Extract the (X, Y) coordinate from the center of the cell holding the provided text.  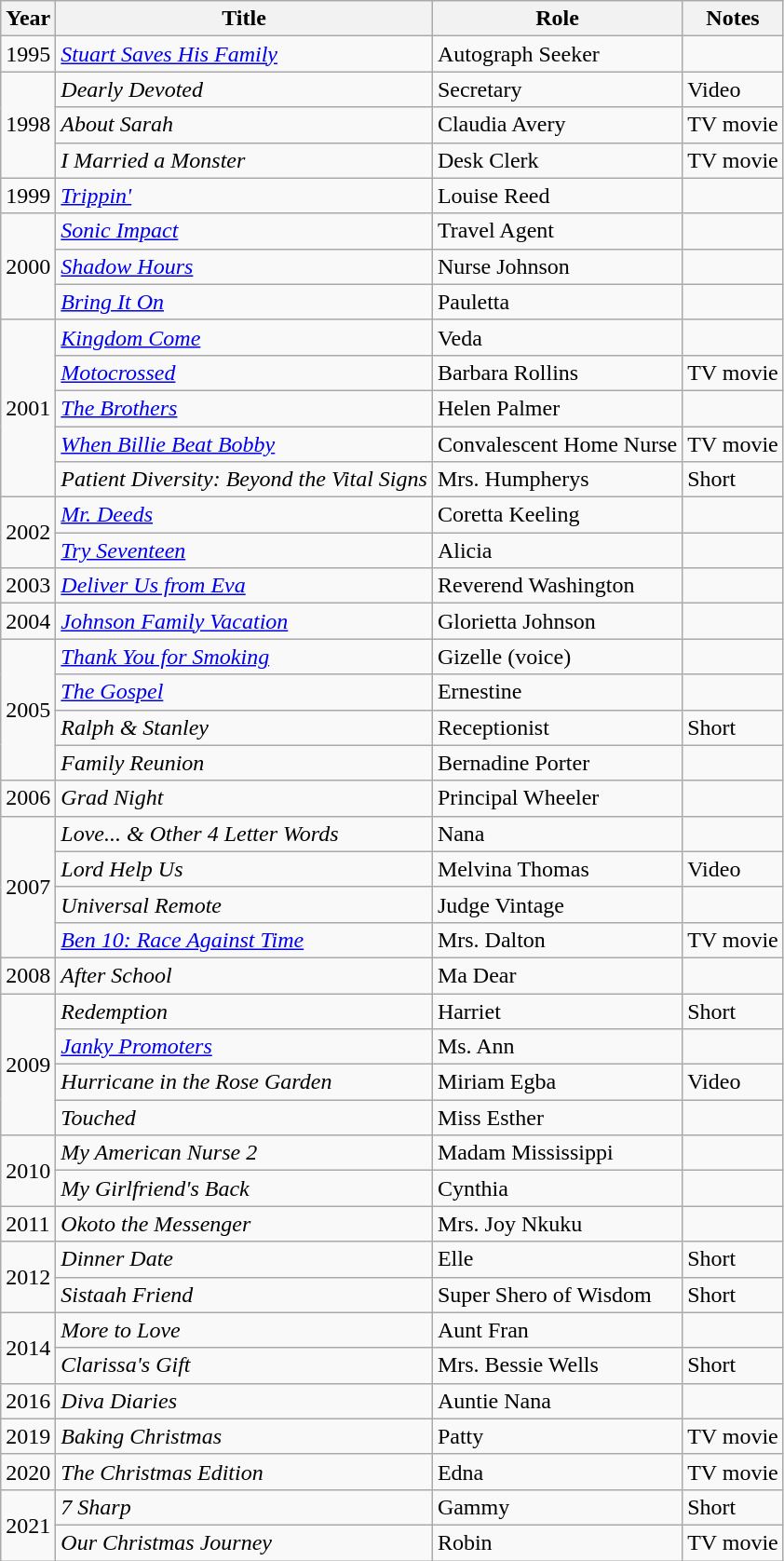
2012 (28, 1277)
Gammy (557, 1507)
2004 (28, 621)
2005 (28, 710)
Ralph & Stanley (244, 727)
Mr. Deeds (244, 515)
1999 (28, 196)
Secretary (557, 89)
Judge Vintage (557, 904)
Helen Palmer (557, 408)
After School (244, 975)
2009 (28, 1064)
Mrs. Joy Nkuku (557, 1224)
Family Reunion (244, 763)
Janky Promoters (244, 1047)
Nurse Johnson (557, 266)
Principal Wheeler (557, 798)
Diva Diaries (244, 1401)
Cynthia (557, 1188)
The Gospel (244, 692)
Patty (557, 1436)
Shadow Hours (244, 266)
2006 (28, 798)
2001 (28, 408)
Clarissa's Gift (244, 1365)
Miriam Egba (557, 1082)
Our Christmas Journey (244, 1542)
2010 (28, 1171)
Bernadine Porter (557, 763)
My Girlfriend's Back (244, 1188)
Sistaah Friend (244, 1295)
Grad Night (244, 798)
I Married a Monster (244, 160)
Barbara Rollins (557, 373)
Reverend Washington (557, 586)
Pauletta (557, 302)
2000 (28, 266)
Deliver Us from Eva (244, 586)
Madam Mississippi (557, 1153)
Robin (557, 1542)
Stuart Saves His Family (244, 54)
2019 (28, 1436)
Bring It On (244, 302)
Veda (557, 337)
Mrs. Dalton (557, 940)
1995 (28, 54)
Title (244, 19)
When Billie Beat Bobby (244, 444)
Desk Clerk (557, 160)
Hurricane in the Rose Garden (244, 1082)
The Brothers (244, 408)
Aunt Fran (557, 1330)
Touched (244, 1118)
Receptionist (557, 727)
2002 (28, 533)
Ms. Ann (557, 1047)
2008 (28, 975)
Nana (557, 834)
My American Nurse 2 (244, 1153)
2014 (28, 1348)
Trippin' (244, 196)
Patient Diversity: Beyond the Vital Signs (244, 480)
Claudia Avery (557, 125)
Louise Reed (557, 196)
Ben 10: Race Against Time (244, 940)
Miss Esther (557, 1118)
Sonic Impact (244, 231)
Super Shero of Wisdom (557, 1295)
2021 (28, 1525)
Kingdom Come (244, 337)
Convalescent Home Nurse (557, 444)
Lord Help Us (244, 869)
Motocrossed (244, 373)
Dinner Date (244, 1259)
More to Love (244, 1330)
Universal Remote (244, 904)
Role (557, 19)
Redemption (244, 1011)
1998 (28, 125)
Auntie Nana (557, 1401)
Mrs. Humpherys (557, 480)
Coretta Keeling (557, 515)
Travel Agent (557, 231)
2003 (28, 586)
2011 (28, 1224)
Thank You for Smoking (244, 657)
Edna (557, 1472)
Elle (557, 1259)
2007 (28, 887)
Ernestine (557, 692)
Harriet (557, 1011)
2020 (28, 1472)
Notes (734, 19)
The Christmas Edition (244, 1472)
Alicia (557, 550)
Autograph Seeker (557, 54)
2016 (28, 1401)
Johnson Family Vacation (244, 621)
Okoto the Messenger (244, 1224)
Mrs. Bessie Wells (557, 1365)
Love... & Other 4 Letter Words (244, 834)
Dearly Devoted (244, 89)
Year (28, 19)
Baking Christmas (244, 1436)
About Sarah (244, 125)
Melvina Thomas (557, 869)
7 Sharp (244, 1507)
Ma Dear (557, 975)
Try Seventeen (244, 550)
Gizelle (voice) (557, 657)
Glorietta Johnson (557, 621)
